Extract the (X, Y) coordinate from the center of the cell holding the provided text.  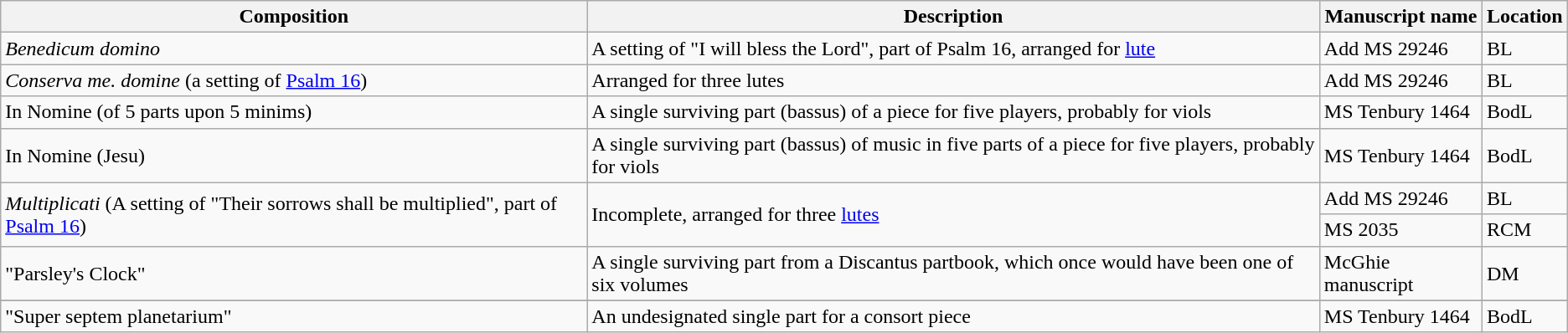
"Super septem planetarium" (294, 316)
Benedicum domino (294, 49)
In Nomine (Jesu) (294, 156)
An undesignated single part for a consort piece (953, 316)
In Nomine (of 5 parts upon 5 minims) (294, 112)
A single surviving part (bassus) of a piece for five players, probably for viols (953, 112)
Composition (294, 17)
DM (1524, 273)
A single surviving part from a Discantus partbook, which once would have been one of six volumes (953, 273)
A setting of "I will bless the Lord", part of Psalm 16, arranged for lute (953, 49)
Multiplicati (A setting of "Their sorrows shall be multiplied", part of Psalm 16) (294, 214)
Arranged for three lutes (953, 80)
Incomplete, arranged for three lutes (953, 214)
RCM (1524, 230)
Manuscript name (1400, 17)
MS 2035 (1400, 230)
A single surviving part (bassus) of music in five parts of a piece for five players, probably for viols (953, 156)
Location (1524, 17)
Conserva me. domine (a setting of Psalm 16) (294, 80)
"Parsley's Clock" (294, 273)
McGhie manuscript (1400, 273)
Description (953, 17)
